Pinpoint the cell where the given text exists, returning its (x, y) midpoint coordinate. 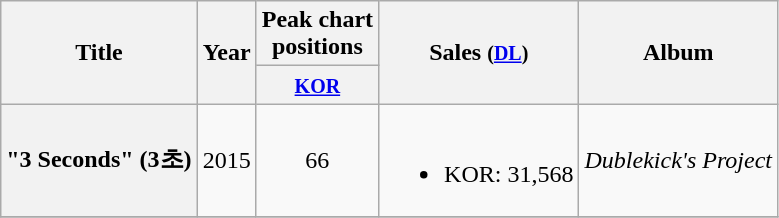
66 (317, 160)
"3 Seconds" (3초) (99, 160)
KOR: 31,568 (479, 160)
Title (99, 52)
Dublekick's Project (678, 160)
KOR (317, 85)
Album (678, 52)
Year (226, 52)
Sales (DL) (479, 52)
2015 (226, 160)
Peak chart positions (317, 34)
